From the cell containing the given text, extract its center point as [X, Y] coordinate. 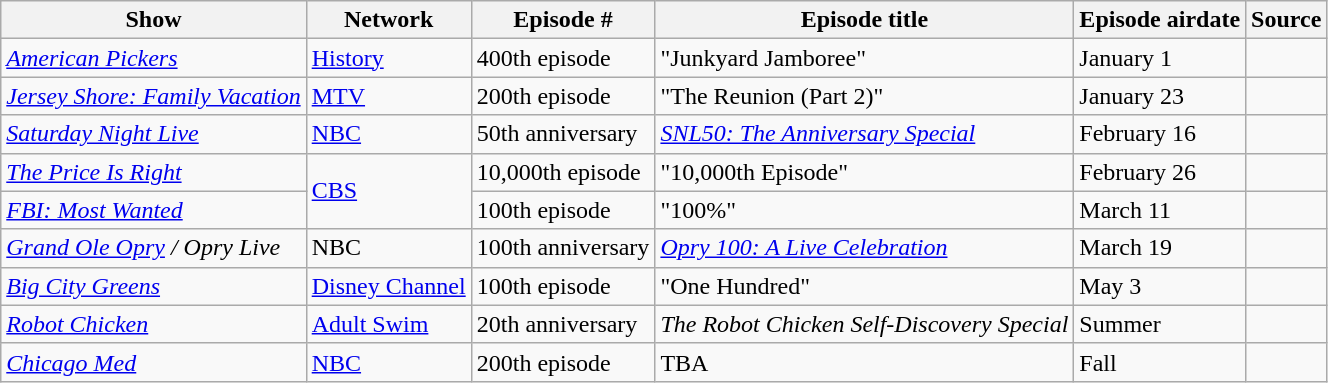
Adult Swim [388, 324]
February 26 [1160, 172]
Robot Chicken [154, 324]
Fall [1160, 362]
The Robot Chicken Self-Discovery Special [864, 324]
TBA [864, 362]
February 16 [1160, 134]
"Junkyard Jamboree" [864, 58]
Big City Greens [154, 286]
"The Reunion (Part 2)" [864, 96]
Source [1286, 20]
Episode airdate [1160, 20]
May 3 [1160, 286]
Saturday Night Live [154, 134]
20th anniversary [563, 324]
January 1 [1160, 58]
Episode # [563, 20]
American Pickers [154, 58]
Jersey Shore: Family Vacation [154, 96]
100th anniversary [563, 248]
The Price Is Right [154, 172]
FBI: Most Wanted [154, 210]
Network [388, 20]
"100%" [864, 210]
March 19 [1160, 248]
Opry 100: A Live Celebration [864, 248]
Show [154, 20]
Chicago Med [154, 362]
Disney Channel [388, 286]
January 23 [1160, 96]
50th anniversary [563, 134]
10,000th episode [563, 172]
400th episode [563, 58]
SNL50: The Anniversary Special [864, 134]
"One Hundred" [864, 286]
"10,000th Episode" [864, 172]
MTV [388, 96]
Summer [1160, 324]
CBS [388, 191]
Grand Ole Opry / Opry Live [154, 248]
March 11 [1160, 210]
Episode title [864, 20]
History [388, 58]
